Detect which cell encompasses the target text, then output its (X, Y) center coordinate. 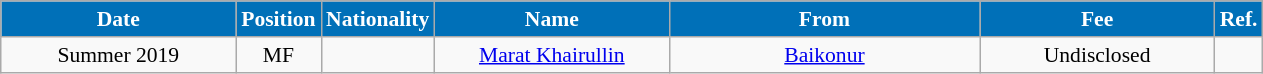
Ref. (1239, 19)
Name (552, 19)
Marat Khairullin (552, 55)
Undisclosed (1098, 55)
Fee (1098, 19)
Summer 2019 (118, 55)
Baikonur (824, 55)
MF (278, 55)
Nationality (378, 19)
Position (278, 19)
From (824, 19)
Date (118, 19)
